Capture the cell that displays the provided text and extract its (X, Y) central coordinate. 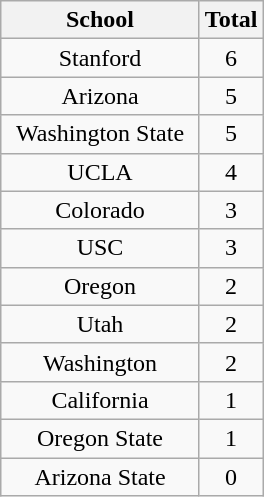
USC (100, 248)
Arizona State (100, 477)
Washington (100, 362)
6 (231, 58)
Stanford (100, 58)
California (100, 400)
Arizona (100, 96)
School (100, 20)
Utah (100, 324)
4 (231, 172)
Oregon State (100, 438)
Washington State (100, 134)
Colorado (100, 210)
Total (231, 20)
UCLA (100, 172)
Oregon (100, 286)
0 (231, 477)
